Scan for the cell matching the given text and deliver its [x, y] coordinate at center. 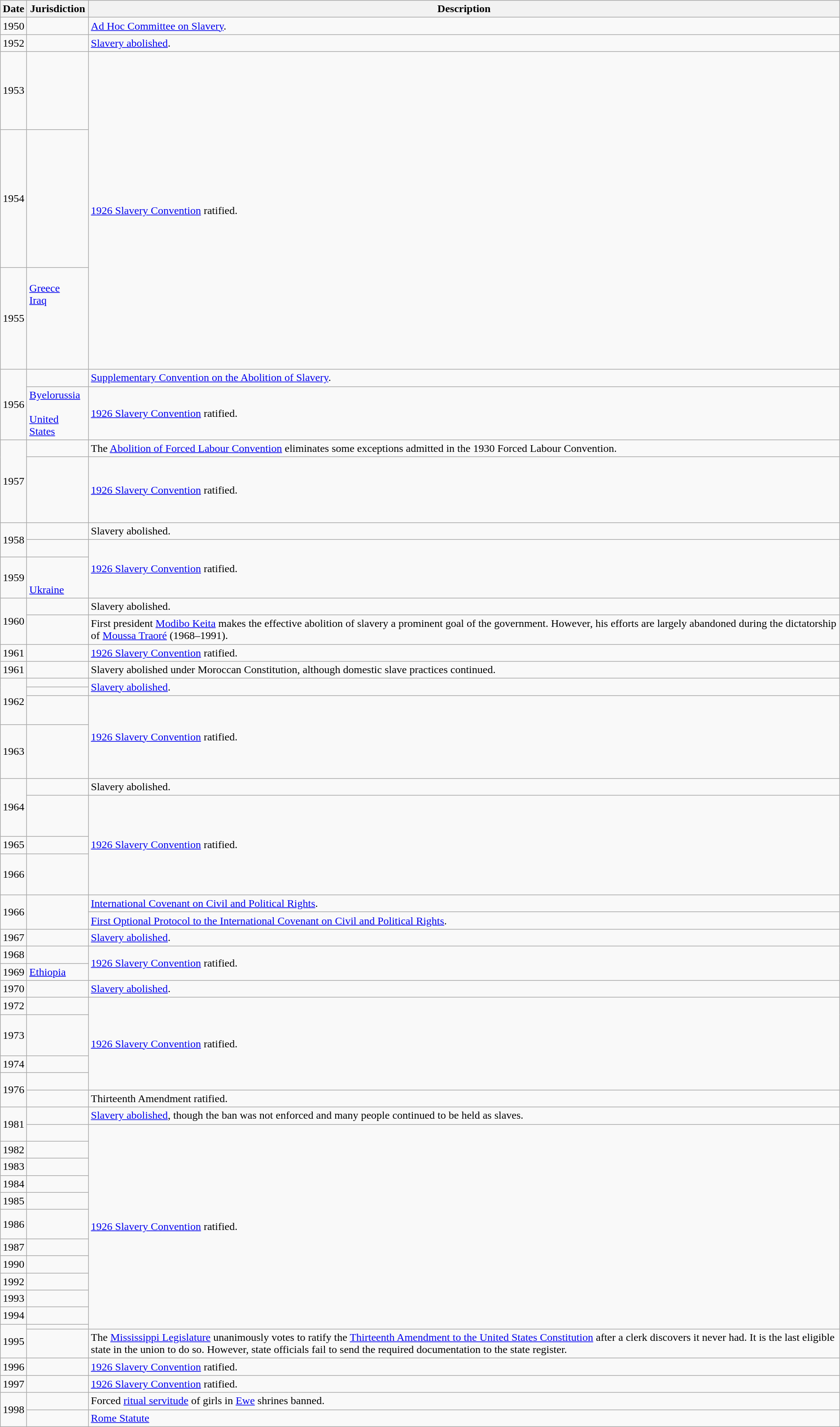
1973 [13, 1035]
1960 [13, 621]
First Optional Protocol to the International Covenant on Civil and Political Rights. [464, 920]
1974 [13, 1064]
Ethiopia [57, 972]
Date [13, 9]
1963 [13, 751]
1964 [13, 807]
1968 [13, 954]
Thirteenth Amendment ratified. [464, 1099]
Description [464, 9]
1962 [13, 702]
1998 [13, 1409]
1957 [13, 481]
Byelorussia United States [57, 413]
1954 [13, 198]
The Abolition of Forced Labour Convention eliminates some exceptions admitted in the 1930 Forced Labour Convention. [464, 448]
1952 [13, 43]
1981 [13, 1124]
1995 [13, 1341]
Ad Hoc Committee on Slavery. [464, 26]
Rome Statute [464, 1418]
Supplementary Convention on the Abolition of Slavery. [464, 378]
1972 [13, 1006]
Ukraine [57, 577]
1997 [13, 1384]
1955 [13, 319]
1982 [13, 1150]
International Covenant on Civil and Political Rights. [464, 903]
1956 [13, 405]
1967 [13, 937]
Jurisdiction [57, 9]
1969 [13, 972]
1950 [13, 26]
1983 [13, 1167]
1953 [13, 91]
1987 [13, 1247]
1958 [13, 539]
1985 [13, 1201]
1984 [13, 1184]
1990 [13, 1264]
1993 [13, 1299]
1965 [13, 845]
1959 [13, 577]
1996 [13, 1367]
1994 [13, 1316]
1976 [13, 1090]
Greece Iraq [57, 319]
Slavery abolished under Moroccan Constitution, although domestic slave practices continued. [464, 670]
1986 [13, 1224]
1992 [13, 1281]
Forced ritual servitude of girls in Ewe shrines banned. [464, 1401]
1970 [13, 989]
Slavery abolished, though the ban was not enforced and many people continued to be held as slaves. [464, 1116]
